Search for the cell housing the specified text and yield its (x, y) center coordinate. 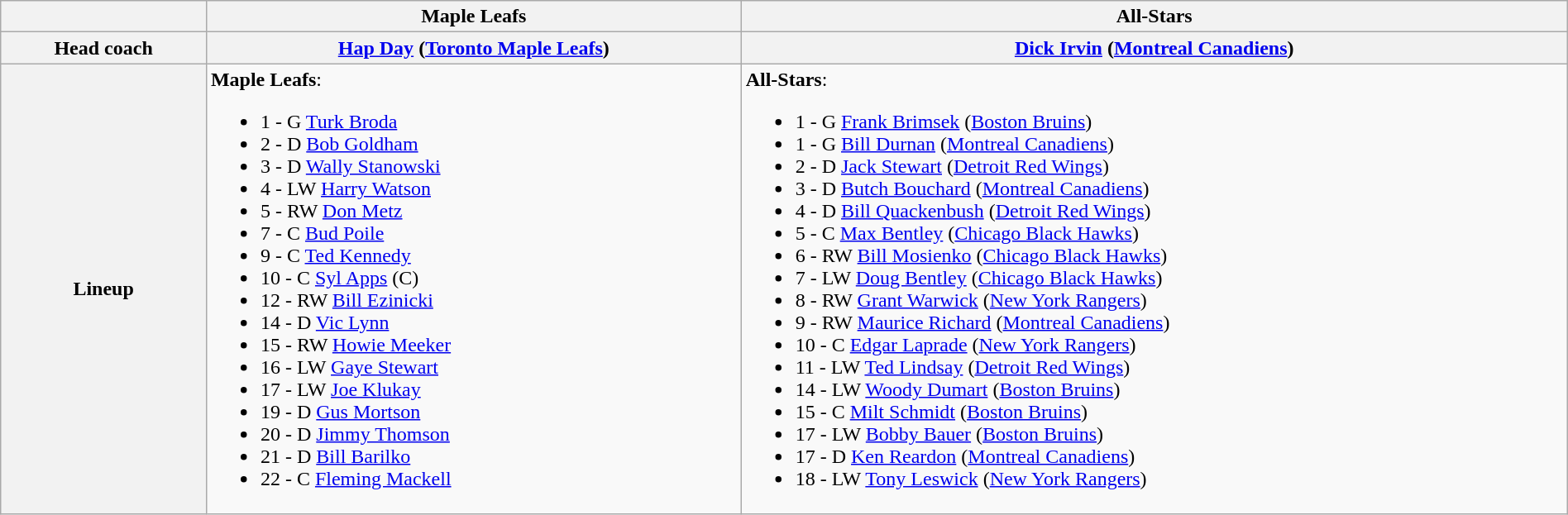
Maple Leafs (473, 17)
Head coach (104, 48)
Lineup (104, 289)
All-Stars (1154, 17)
Dick Irvin (Montreal Canadiens) (1154, 48)
Hap Day (Toronto Maple Leafs) (473, 48)
